Detect which cell encompasses the target text, then output its (X, Y) center coordinate. 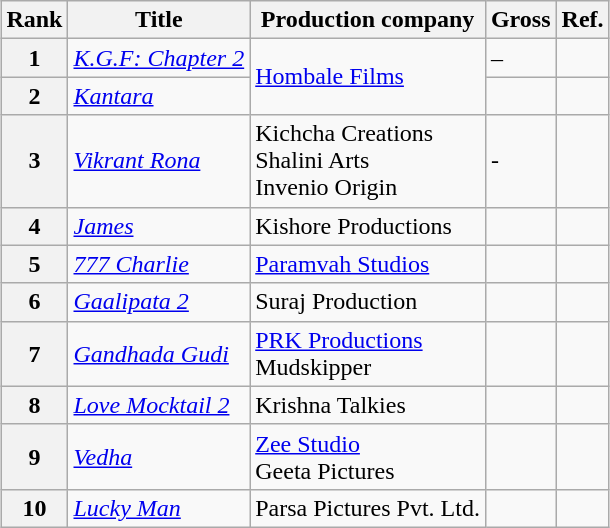
Ref. (582, 20)
Zee StudioGeeta Pictures (368, 456)
Kishore Productions (368, 226)
Vedha (159, 456)
Production company (368, 20)
8 (34, 405)
James (159, 226)
4 (34, 226)
Gross (520, 20)
K.G.F: Chapter 2 (159, 58)
10 (34, 508)
Paramvah Studios (368, 264)
Kichcha CreationsShalini ArtsInvenio Origin (368, 161)
5 (34, 264)
Rank (34, 20)
Vikrant Rona (159, 161)
- (520, 161)
Hombale Films (368, 77)
Parsa Pictures Pvt. Ltd. (368, 508)
Love Mocktail 2 (159, 405)
– (520, 58)
Lucky Man (159, 508)
Suraj Production (368, 302)
777 Charlie (159, 264)
1 (34, 58)
Krishna Talkies (368, 405)
3 (34, 161)
Title (159, 20)
Kantara (159, 96)
Gaalipata 2 (159, 302)
9 (34, 456)
7 (34, 354)
Gandhada Gudi (159, 354)
6 (34, 302)
PRK ProductionsMudskipper (368, 354)
2 (34, 96)
